Output the (X, Y) coordinate of the center of the cell containing the given text.  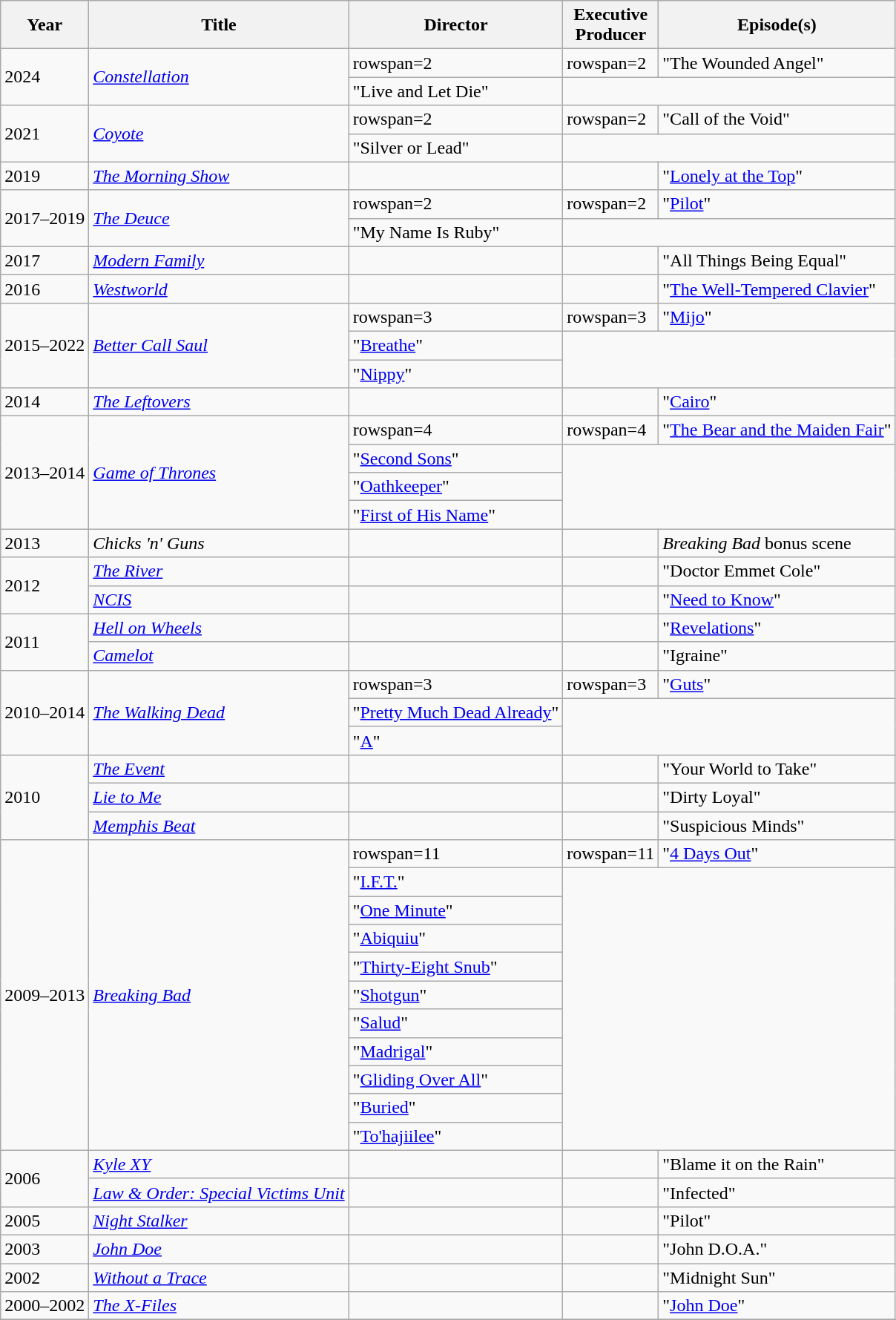
"Buried" (455, 1108)
"To'hajiilee" (455, 1136)
The X-Files (219, 1306)
Episode(s) (777, 25)
"Blame it on the Rain" (777, 1164)
"Mijo" (777, 317)
Better Call Saul (219, 345)
"Infected" (777, 1192)
2006 (45, 1178)
The Deuce (219, 218)
"Cairo" (777, 402)
2013 (45, 543)
2011 (45, 642)
Title (219, 25)
"Second Sons" (455, 459)
"Live and Let Die" (455, 91)
"Nippy" (455, 373)
"Dirty Loyal" (777, 797)
Game of Thrones (219, 473)
2013–2014 (45, 473)
The Walking Dead (219, 712)
2012 (45, 585)
2019 (45, 176)
The Leftovers (219, 402)
2010–2014 (45, 712)
Without a Trace (219, 1277)
Modern Family (219, 260)
"John Doe" (777, 1306)
Director (455, 25)
Chicks 'n' Guns (219, 543)
"Silver or Lead" (455, 148)
"Doctor Emmet Cole" (777, 571)
"I.F.T." (455, 882)
"My Name Is Ruby" (455, 232)
"Igraine" (777, 656)
2005 (45, 1221)
"4 Days Out" (777, 854)
"Abiquiu" (455, 939)
Hell on Wheels (219, 628)
"Shotgun" (455, 995)
Memphis Beat (219, 826)
"One Minute" (455, 910)
"Thirty-Eight Snub" (455, 967)
NCIS (219, 600)
"Oathkeeper" (455, 487)
Breaking Bad (219, 996)
Westworld (219, 289)
Year (45, 25)
2009–2013 (45, 996)
"Lonely at the Top" (777, 176)
Camelot (219, 656)
2015–2022 (45, 345)
2021 (45, 134)
"Madrigal" (455, 1051)
2024 (45, 77)
Night Stalker (219, 1221)
2017–2019 (45, 218)
Law & Order: Special Victims Unit (219, 1192)
Constellation (219, 77)
Lie to Me (219, 797)
Breaking Bad bonus scene (777, 543)
2003 (45, 1249)
"The Well-Tempered Clavier" (777, 289)
"Midnight Sun" (777, 1277)
"Suspicious Minds" (777, 826)
"All Things Being Equal" (777, 260)
John Doe (219, 1249)
2017 (45, 260)
"First of His Name" (455, 515)
"Breathe" (455, 345)
"Gliding Over All" (455, 1080)
"Guts" (777, 684)
2016 (45, 289)
"Salud" (455, 1023)
"The Wounded Angel" (777, 63)
"Pretty Much Dead Already" (455, 712)
2014 (45, 402)
Kyle XY (219, 1164)
2002 (45, 1277)
"A" (455, 741)
"Revelations" (777, 628)
2010 (45, 797)
The River (219, 571)
Coyote (219, 134)
"Need to Know" (777, 600)
The Event (219, 769)
2000–2002 (45, 1306)
"Your World to Take" (777, 769)
"The Bear and the Maiden Fair" (777, 430)
"John D.O.A." (777, 1249)
The Morning Show (219, 176)
"Call of the Void" (777, 119)
ExecutiveProducer (611, 25)
